Output the [x, y] coordinate of the center of the cell containing the given text.  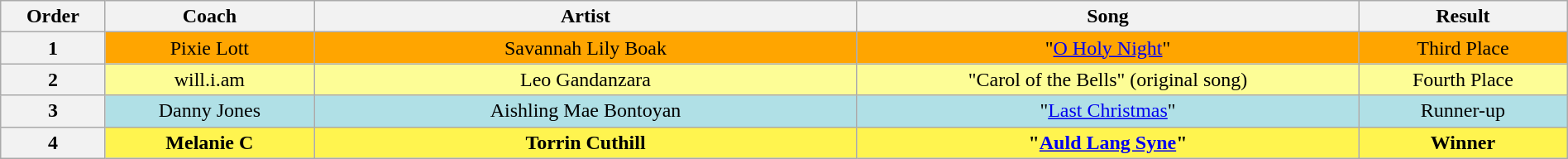
Result [1464, 17]
will.i.am [210, 79]
Pixie Lott [210, 48]
Danny Jones [210, 111]
Runner-up [1464, 111]
2 [53, 79]
Fourth Place [1464, 79]
Torrin Cuthill [586, 142]
Coach [210, 17]
"O Holy Night" [1107, 48]
3 [53, 111]
Melanie C [210, 142]
Aishling Mae Bontoyan [586, 111]
Leo Gandanzara [586, 79]
Third Place [1464, 48]
Order [53, 17]
4 [53, 142]
"Last Christmas" [1107, 111]
Winner [1464, 142]
"Auld Lang Syne" [1107, 142]
Song [1107, 17]
Savannah Lily Boak [586, 48]
Artist [586, 17]
"Carol of the Bells" (original song) [1107, 79]
1 [53, 48]
